Detect which cell encompasses the target text, then output its (X, Y) center coordinate. 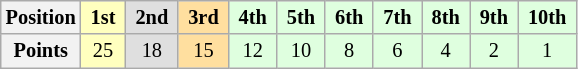
8 (349, 51)
4th (253, 17)
1st (104, 17)
6th (349, 17)
Position (41, 17)
4 (446, 51)
15 (203, 51)
7th (397, 17)
6 (397, 51)
Points (41, 51)
8th (446, 17)
1 (547, 51)
3rd (203, 17)
12 (253, 51)
10 (301, 51)
10th (547, 17)
25 (104, 51)
5th (301, 17)
2nd (152, 17)
2 (494, 51)
9th (494, 17)
18 (152, 51)
